Identify which cell holds the provided text, then report its [X, Y] central coordinate. 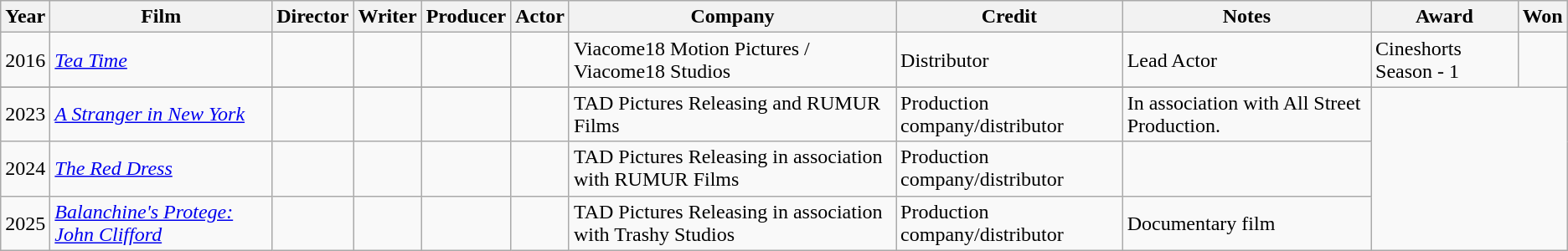
Writer [387, 17]
Cineshorts Season - 1 [1445, 60]
2024 [25, 169]
Year [25, 17]
Director [313, 17]
2016 [25, 60]
Documentary film [1246, 223]
Actor [540, 17]
Tea Time [161, 60]
Won [1543, 17]
Notes [1246, 17]
Company [732, 17]
Lead Actor [1246, 60]
TAD Pictures Releasing in association with Trashy Studios [732, 223]
2025 [25, 223]
A Stranger in New York [161, 114]
The Red Dress [161, 169]
Film [161, 17]
Producer [466, 17]
Viacome18 Motion Pictures / Viacome18 Studios [732, 60]
TAD Pictures Releasing and RUMUR Films [732, 114]
Award [1445, 17]
TAD Pictures Releasing in association with RUMUR Films [732, 169]
Distributor [1010, 60]
Credit [1010, 17]
Balanchine's Protege: John Clifford [161, 223]
In association with All Street Production. [1246, 114]
2023 [25, 114]
